Find where the given text appears and provide that cell's center as [X, Y] coordinate. 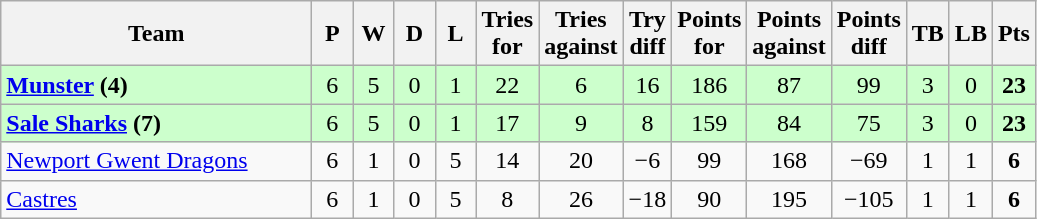
87 [789, 85]
−18 [648, 199]
159 [710, 123]
75 [868, 123]
−6 [648, 161]
−69 [868, 161]
Points diff [868, 34]
P [332, 34]
Try diff [648, 34]
186 [710, 85]
Sale Sharks (7) [156, 123]
20 [581, 161]
195 [789, 199]
Points for [710, 34]
LB [970, 34]
Pts [1014, 34]
17 [508, 123]
−105 [868, 199]
Tries against [581, 34]
168 [789, 161]
9 [581, 123]
Team [156, 34]
Tries for [508, 34]
Newport Gwent Dragons [156, 161]
90 [710, 199]
D [414, 34]
16 [648, 85]
22 [508, 85]
14 [508, 161]
Points against [789, 34]
TB [928, 34]
84 [789, 123]
W [374, 34]
26 [581, 199]
Munster (4) [156, 85]
Castres [156, 199]
L [456, 34]
